For the text-containing cell, return its midpoint in [X, Y] coordinate format. 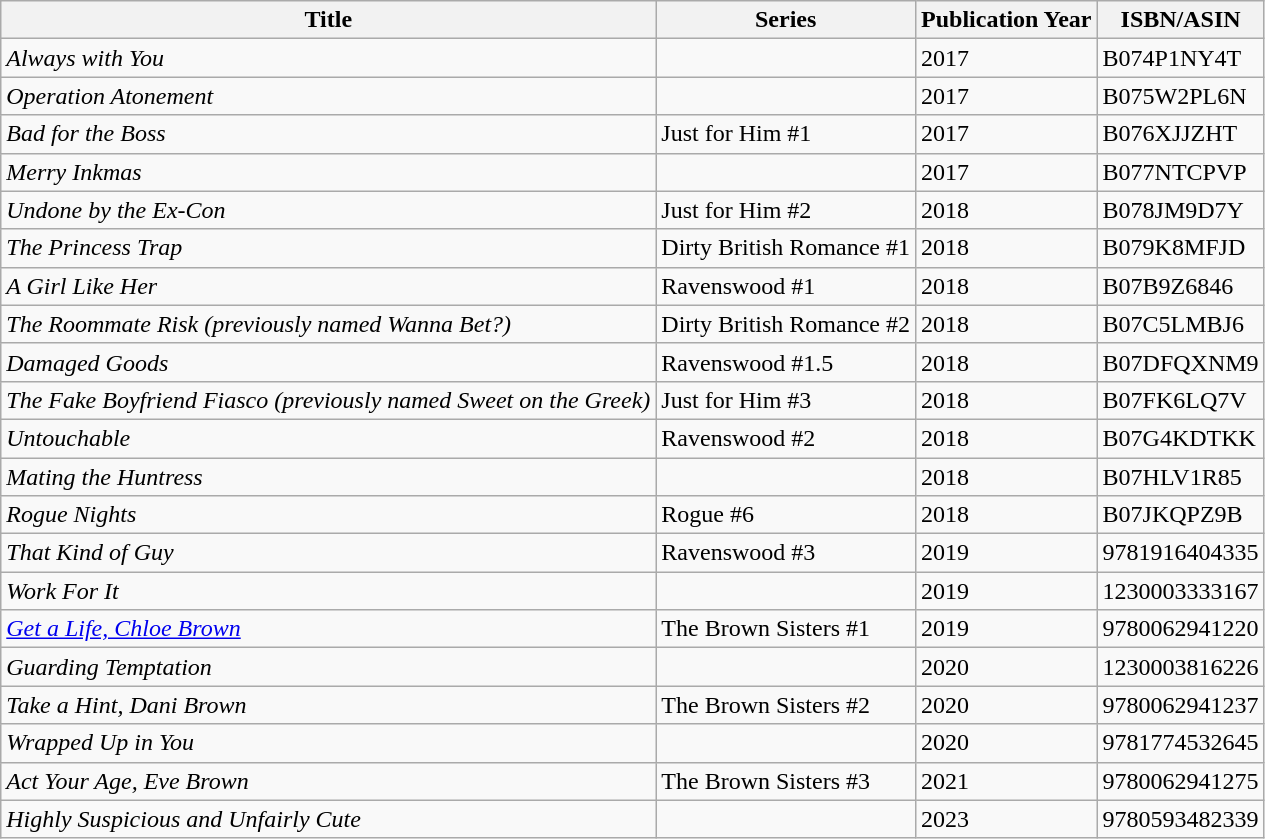
2023 [1007, 819]
The Brown Sisters #3 [786, 781]
Mating the Huntress [328, 477]
9781916404335 [1180, 553]
Dirty British Romance #2 [786, 324]
The Roommate Risk (previously named Wanna Bet?) [328, 324]
Operation Atonement [328, 96]
9780593482339 [1180, 819]
9781774532645 [1180, 743]
Ravenswood #3 [786, 553]
Act Your Age, Eve Brown [328, 781]
Merry Inkmas [328, 172]
Bad for the Boss [328, 134]
A Girl Like Her [328, 286]
Just for Him #1 [786, 134]
Ravenswood #2 [786, 438]
B079K8MFJD [1180, 248]
The Fake Boyfriend Fiasco (previously named Sweet on the Greek) [328, 400]
B077NTCPVP [1180, 172]
Rogue #6 [786, 515]
The Brown Sisters #1 [786, 629]
B07DFQXNM9 [1180, 362]
B075W2PL6N [1180, 96]
Just for Him #3 [786, 400]
9780062941275 [1180, 781]
Undone by the Ex-Con [328, 210]
1230003816226 [1180, 667]
B076XJJZHT [1180, 134]
B07C5LMBJ6 [1180, 324]
Always with You [328, 58]
B078JM9D7Y [1180, 210]
B07G4KDTKK [1180, 438]
Get a Life, Chloe Brown [328, 629]
Take a Hint, Dani Brown [328, 705]
Guarding Temptation [328, 667]
B07HLV1R85 [1180, 477]
ISBN/ASIN [1180, 20]
Untouchable [328, 438]
Just for Him #2 [786, 210]
1230003333167 [1180, 591]
Ravenswood #1 [786, 286]
B07B9Z6846 [1180, 286]
Title [328, 20]
9780062941220 [1180, 629]
Dirty British Romance #1 [786, 248]
2021 [1007, 781]
The Princess Trap [328, 248]
Publication Year [1007, 20]
B07JKQPZ9B [1180, 515]
Rogue Nights [328, 515]
Ravenswood #1.5 [786, 362]
Highly Suspicious and Unfairly Cute [328, 819]
Wrapped Up in You [328, 743]
Damaged Goods [328, 362]
Work For It [328, 591]
The Brown Sisters #2 [786, 705]
That Kind of Guy [328, 553]
B074P1NY4T [1180, 58]
9780062941237 [1180, 705]
Series [786, 20]
B07FK6LQ7V [1180, 400]
